Capture the cell that displays the provided text and extract its (X, Y) central coordinate. 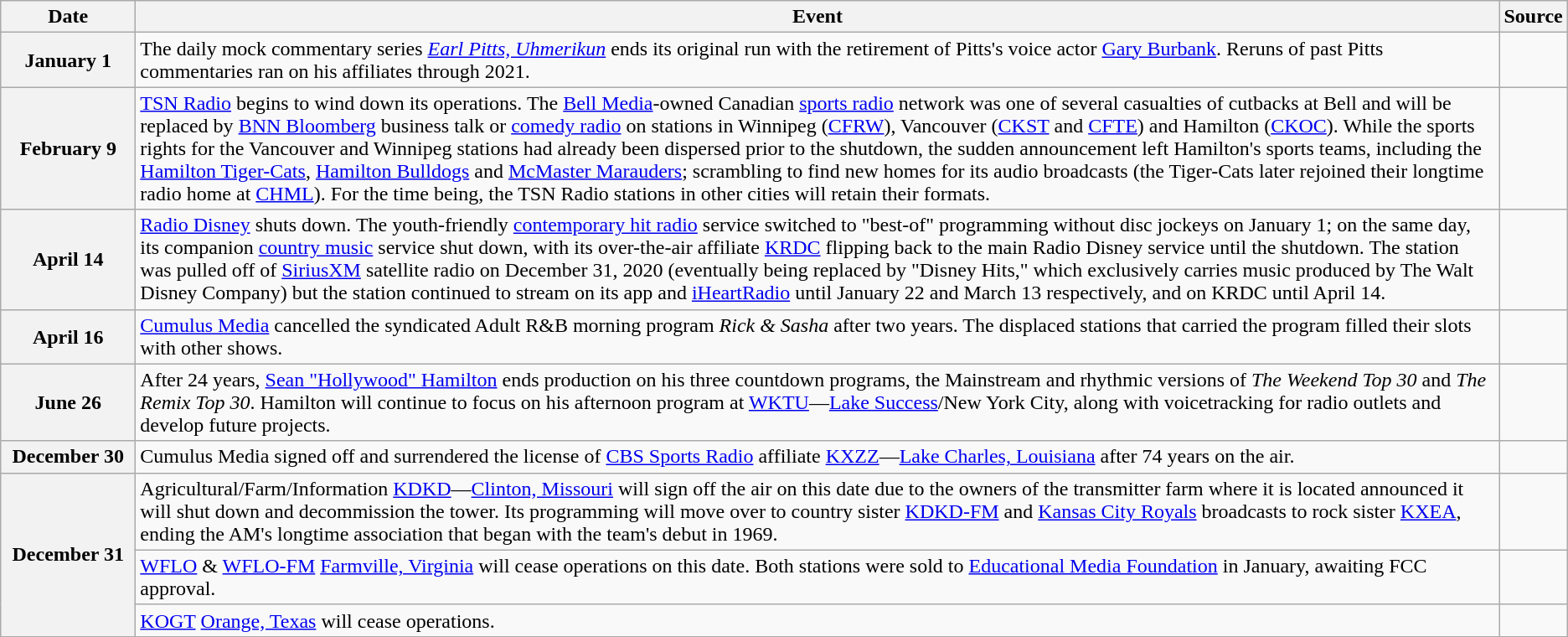
Event (818, 17)
June 26 (69, 402)
Cumulus Media signed off and surrendered the license of CBS Sports Radio affiliate KXZZ—Lake Charles, Louisiana after 74 years on the air. (818, 457)
KOGT Orange, Texas will cease operations. (818, 620)
December 31 (69, 555)
January 1 (69, 60)
April 14 (69, 260)
Source (1533, 17)
February 9 (69, 148)
December 30 (69, 457)
Date (69, 17)
April 16 (69, 337)
